Pinpoint the cell where the given text exists, returning its [X, Y] midpoint coordinate. 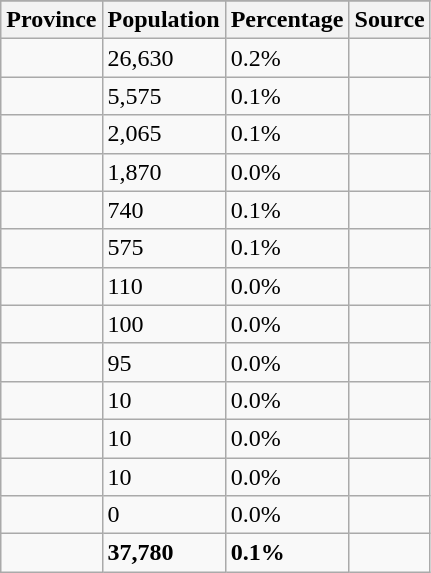
575 [164, 248]
5,575 [164, 96]
Percentage [287, 20]
37,780 [164, 553]
100 [164, 324]
2,065 [164, 134]
0.2% [287, 58]
Population [164, 20]
95 [164, 362]
110 [164, 286]
0 [164, 515]
1,870 [164, 172]
740 [164, 210]
Source [390, 20]
26,630 [164, 58]
Province [52, 20]
